Locate the cell with the specified text and output its (X, Y) center coordinate. 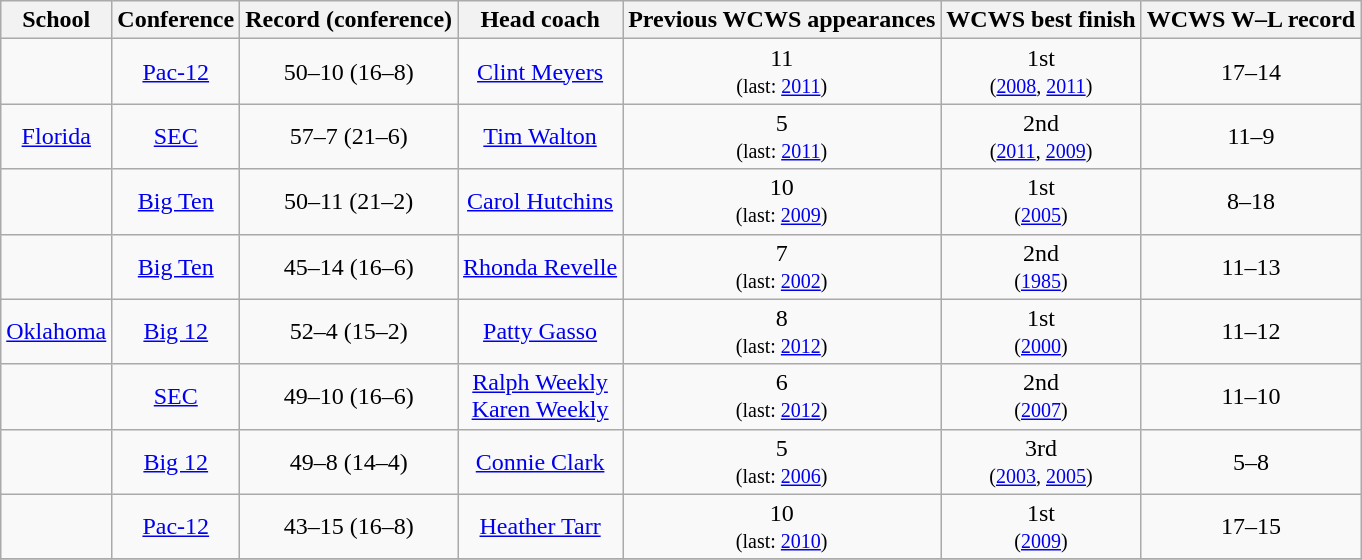
57–7 (21–6) (349, 136)
Patty Gasso (540, 332)
School (56, 20)
Clint Meyers (540, 72)
Tim Walton (540, 136)
7 (last: 2002) (782, 266)
11–9 (1251, 136)
6 (last: 2012) (782, 396)
Carol Hutchins (540, 202)
8–18 (1251, 202)
1st (2009) (1041, 526)
3rd (2003, 2005) (1041, 462)
Ralph WeeklyKaren Weekly (540, 396)
50–11 (21–2) (349, 202)
Heather Tarr (540, 526)
Connie Clark (540, 462)
1st (2008, 2011) (1041, 72)
10 (last: 2010) (782, 526)
50–10 (16–8) (349, 72)
Previous WCWS appearances (782, 20)
8 (last: 2012) (782, 332)
49–10 (16–6) (349, 396)
10 (last: 2009) (782, 202)
Oklahoma (56, 332)
Head coach (540, 20)
1st (2005) (1041, 202)
Rhonda Revelle (540, 266)
17–14 (1251, 72)
17–15 (1251, 526)
45–14 (16–6) (349, 266)
5–8 (1251, 462)
52–4 (15–2) (349, 332)
Florida (56, 136)
2nd (2011, 2009) (1041, 136)
49–8 (14–4) (349, 462)
11–12 (1251, 332)
1st (2000) (1041, 332)
11 (last: 2011) (782, 72)
11–10 (1251, 396)
5 (last: 2006) (782, 462)
Record (conference) (349, 20)
WCWS best finish (1041, 20)
Conference (176, 20)
5 (last: 2011) (782, 136)
WCWS W–L record (1251, 20)
2nd (1985) (1041, 266)
2nd (2007) (1041, 396)
43–15 (16–8) (349, 526)
11–13 (1251, 266)
